Capture the cell that displays the provided text and extract its [x, y] central coordinate. 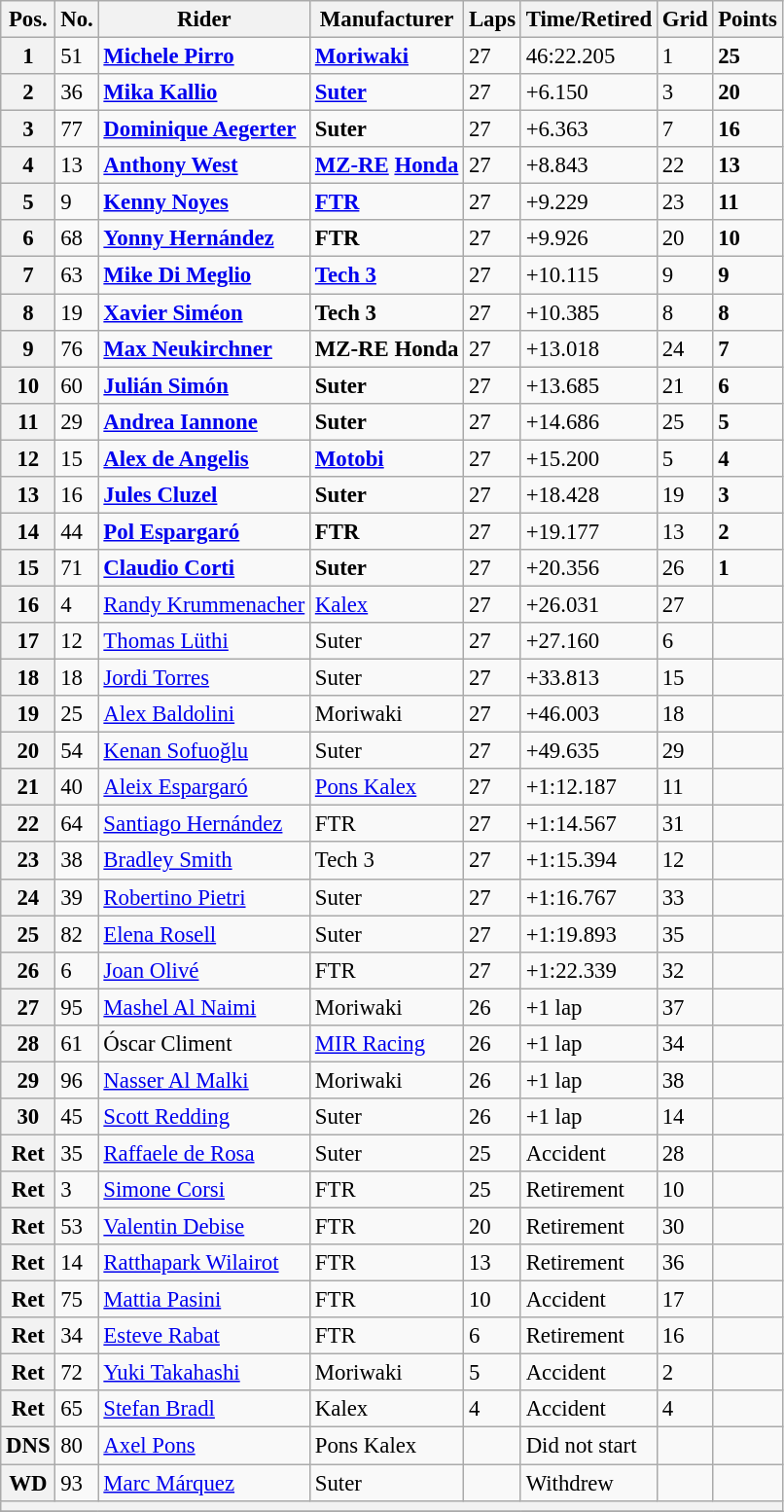
WD [28, 1483]
+19.177 [588, 531]
37 [685, 1007]
Points [747, 19]
Grid [685, 19]
96 [77, 1080]
Jules Cluzel [204, 495]
Stefan Bradl [204, 1410]
45 [77, 1117]
+1:19.893 [588, 934]
Andrea Iannone [204, 421]
Simone Corsi [204, 1190]
Axel Pons [204, 1446]
Esteve Rabat [204, 1336]
93 [77, 1483]
+10.115 [588, 275]
Pos. [28, 19]
Alex de Angelis [204, 458]
+9.926 [588, 238]
Scott Redding [204, 1117]
Alex Baldolini [204, 714]
Randy Krummenacher [204, 604]
Pol Espargaró [204, 531]
Rider [204, 19]
Kenny Noyes [204, 202]
Ratthapark Wilairot [204, 1263]
Max Neukirchner [204, 348]
Yonny Hernández [204, 238]
+1:22.339 [588, 970]
32 [685, 970]
Did not start [588, 1446]
Motobi [387, 458]
60 [77, 385]
Elena Rosell [204, 934]
+26.031 [588, 604]
+14.686 [588, 421]
77 [77, 129]
Mattia Pasini [204, 1300]
Marc Márquez [204, 1483]
Manufacturer [387, 19]
Claudio Corti [204, 568]
MIR Racing [387, 1044]
+46.003 [588, 714]
65 [77, 1410]
Xavier Siméon [204, 312]
53 [77, 1227]
31 [685, 824]
Thomas Lüthi [204, 641]
Yuki Takahashi [204, 1373]
Santiago Hernández [204, 824]
+10.385 [588, 312]
46:22.205 [588, 56]
+9.229 [588, 202]
44 [77, 531]
Robertino Pietri [204, 897]
33 [685, 897]
+18.428 [588, 495]
39 [77, 897]
+13.018 [588, 348]
Joan Olivé [204, 970]
No. [77, 19]
75 [77, 1300]
+6.363 [588, 129]
63 [77, 275]
95 [77, 1007]
Laps [492, 19]
72 [77, 1373]
40 [77, 787]
+1:16.767 [588, 897]
+8.843 [588, 165]
61 [77, 1044]
Mike Di Meglio [204, 275]
68 [77, 238]
Óscar Climent [204, 1044]
+33.813 [588, 678]
Time/Retired [588, 19]
Bradley Smith [204, 861]
Mika Kallio [204, 92]
+13.685 [588, 385]
Aleix Espargaró [204, 787]
71 [77, 568]
Withdrew [588, 1483]
82 [77, 934]
Jordi Torres [204, 678]
+15.200 [588, 458]
+27.160 [588, 641]
Kenan Sofuoğlu [204, 751]
Michele Pirro [204, 56]
Nasser Al Malki [204, 1080]
54 [77, 751]
76 [77, 348]
Anthony West [204, 165]
Mashel Al Naimi [204, 1007]
DNS [28, 1446]
80 [77, 1446]
+1:15.394 [588, 861]
Valentin Debise [204, 1227]
51 [77, 56]
+20.356 [588, 568]
64 [77, 824]
Raffaele de Rosa [204, 1153]
Julián Simón [204, 385]
+1:14.567 [588, 824]
+1:12.187 [588, 787]
Dominique Aegerter [204, 129]
+49.635 [588, 751]
+6.150 [588, 92]
